Extract the (x, y) coordinate from the center of the cell holding the provided text.  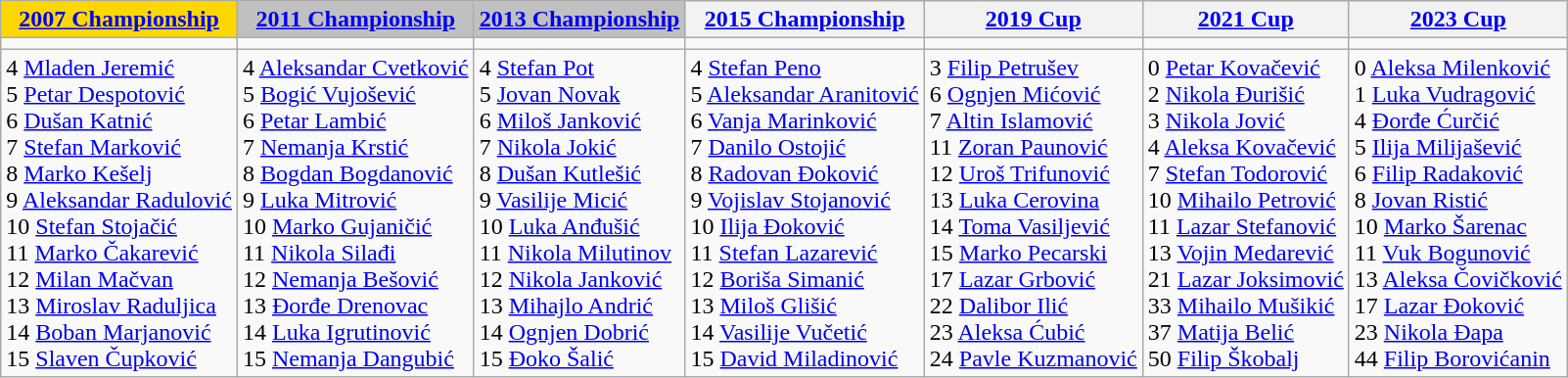
2013 Championship (579, 20)
2007 Championship (119, 20)
2023 Cup (1458, 20)
2019 Cup (1034, 20)
2011 Championship (355, 20)
2015 Championship (805, 20)
2021 Cup (1245, 20)
